Return (X, Y) of the center of cell containing provided text 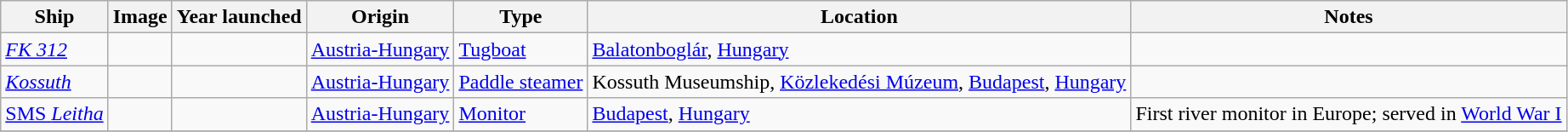
Image (139, 17)
Origin (380, 17)
First river monitor in Europe; served in World War I (1349, 114)
Tugboat (520, 49)
Monitor (520, 114)
Kossuth Museumship, Közlekedési Múzeum, Budapest, Hungary (859, 82)
Kossuth (54, 82)
Notes (1349, 17)
Year launched (239, 17)
Budapest, Hungary (859, 114)
Location (859, 17)
SMS Leitha (54, 114)
Paddle steamer (520, 82)
Balatonboglár, Hungary (859, 49)
Ship (54, 17)
FK 312 (54, 49)
Type (520, 17)
